Capture the cell that displays the provided text and extract its (X, Y) central coordinate. 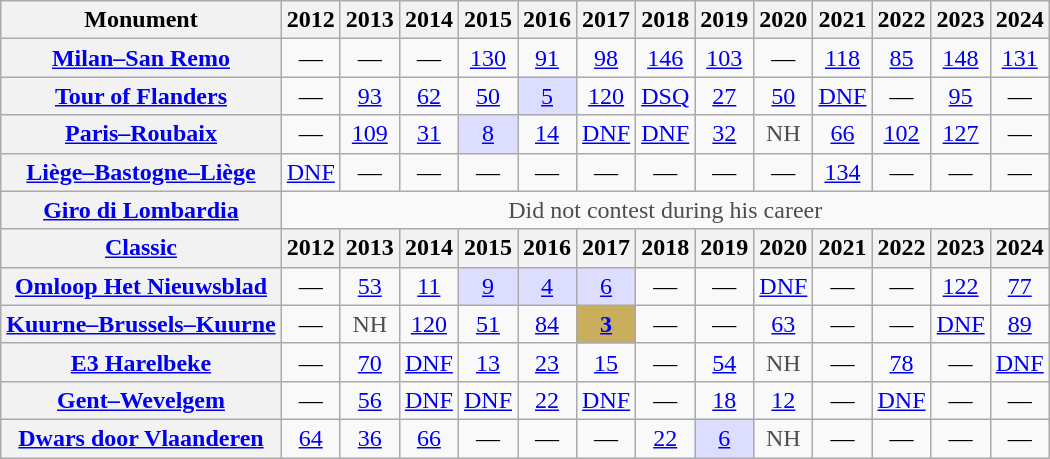
53 (370, 286)
84 (548, 324)
77 (1020, 286)
Classic (141, 248)
15 (606, 362)
85 (902, 58)
78 (902, 362)
93 (370, 96)
127 (960, 134)
Giro di Lombardia (141, 210)
31 (428, 134)
18 (724, 400)
12 (784, 400)
Monument (141, 20)
DSQ (666, 96)
Omloop Het Nieuwsblad (141, 286)
51 (488, 324)
Liège–Bastogne–Liège (141, 172)
62 (428, 96)
103 (724, 58)
56 (370, 400)
130 (488, 58)
91 (548, 58)
36 (370, 438)
Dwars door Vlaanderen (141, 438)
4 (548, 286)
14 (548, 134)
146 (666, 58)
64 (310, 438)
122 (960, 286)
3 (606, 324)
Tour of Flanders (141, 96)
Milan–San Remo (141, 58)
54 (724, 362)
27 (724, 96)
63 (784, 324)
70 (370, 362)
109 (370, 134)
5 (548, 96)
9 (488, 286)
11 (428, 286)
Gent–Wevelgem (141, 400)
13 (488, 362)
134 (842, 172)
E3 Harelbeke (141, 362)
102 (902, 134)
131 (1020, 58)
Kuurne–Brussels–Kuurne (141, 324)
32 (724, 134)
Paris–Roubaix (141, 134)
89 (1020, 324)
8 (488, 134)
Did not contest during his career (665, 210)
148 (960, 58)
23 (548, 362)
98 (606, 58)
118 (842, 58)
95 (960, 96)
